Return [X, Y] of the center of cell containing provided text 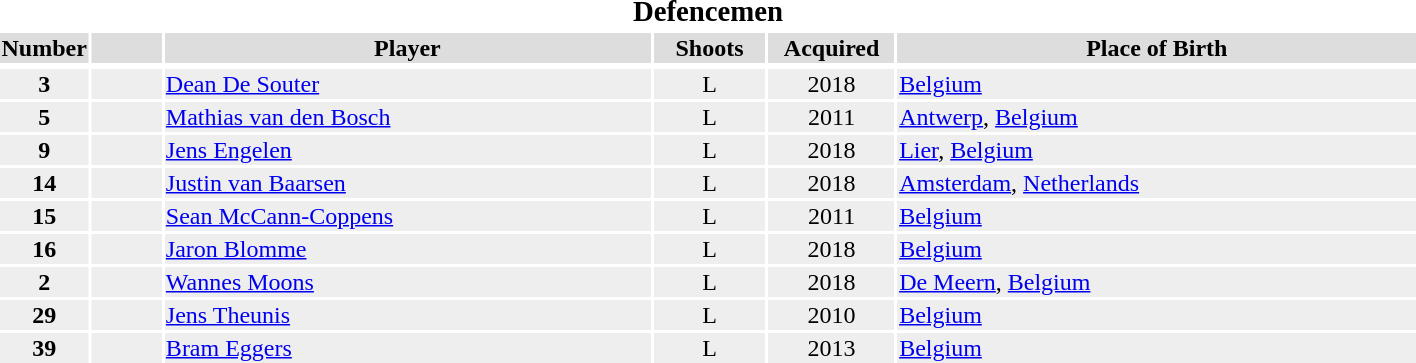
2010 [832, 315]
Place of Birth [1157, 48]
Justin van Baarsen [407, 183]
Jaron Blomme [407, 249]
Bram Eggers [407, 348]
Dean De Souter [407, 84]
Amsterdam, Netherlands [1157, 183]
Jens Theunis [407, 315]
Jens Engelen [407, 150]
5 [44, 117]
3 [44, 84]
Lier, Belgium [1157, 150]
39 [44, 348]
15 [44, 216]
De Meern, Belgium [1157, 282]
16 [44, 249]
Number [44, 48]
Sean McCann-Coppens [407, 216]
29 [44, 315]
Shoots [709, 48]
Mathias van den Bosch [407, 117]
Player [407, 48]
Acquired [832, 48]
Wannes Moons [407, 282]
2 [44, 282]
14 [44, 183]
Antwerp, Belgium [1157, 117]
9 [44, 150]
2013 [832, 348]
